Extract the [x, y] coordinate from the center of the cell holding the provided text.  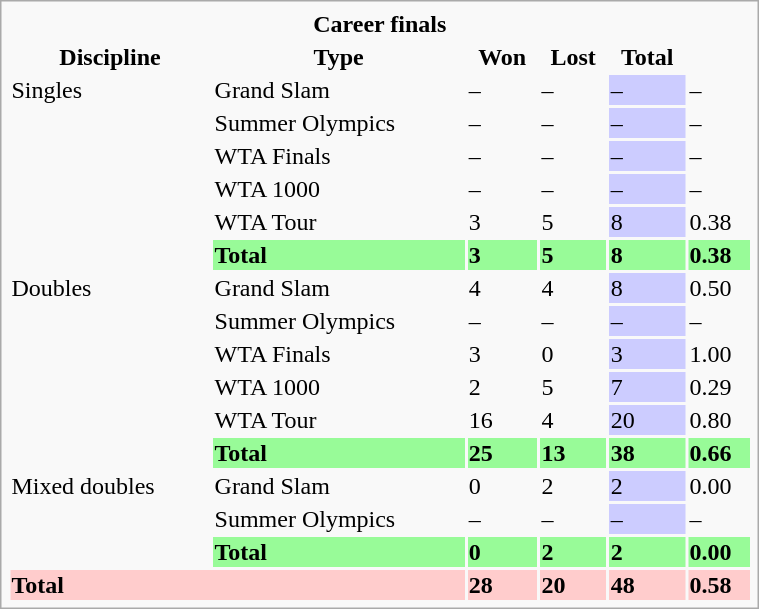
0.29 [719, 387]
Mixed doubles [110, 519]
25 [502, 453]
13 [573, 453]
28 [502, 585]
1.00 [719, 354]
48 [647, 585]
7 [647, 387]
Discipline [110, 57]
Won [502, 57]
0.50 [719, 288]
0.66 [719, 453]
16 [502, 420]
Lost [573, 57]
38 [647, 453]
0.58 [719, 585]
Singles [110, 172]
Career finals [380, 24]
Type [338, 57]
Doubles [110, 370]
0.80 [719, 420]
